Output the (x, y) coordinate of the center of the cell containing the given text.  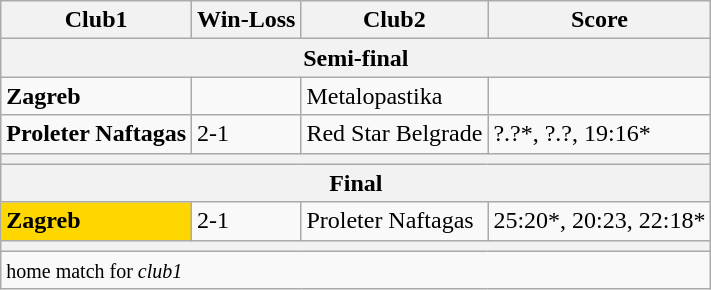
Club2 (394, 20)
?.?*, ?.?, 19:16* (600, 134)
Semi-final (356, 58)
home match for club1 (356, 270)
Red Star Belgrade (394, 134)
Club1 (96, 20)
Win-Loss (246, 20)
Metalopastika (394, 96)
Score (600, 20)
Final (356, 183)
25:20*, 20:23, 22:18* (600, 221)
